Extract the (x, y) coordinate from the center of the cell holding the provided text.  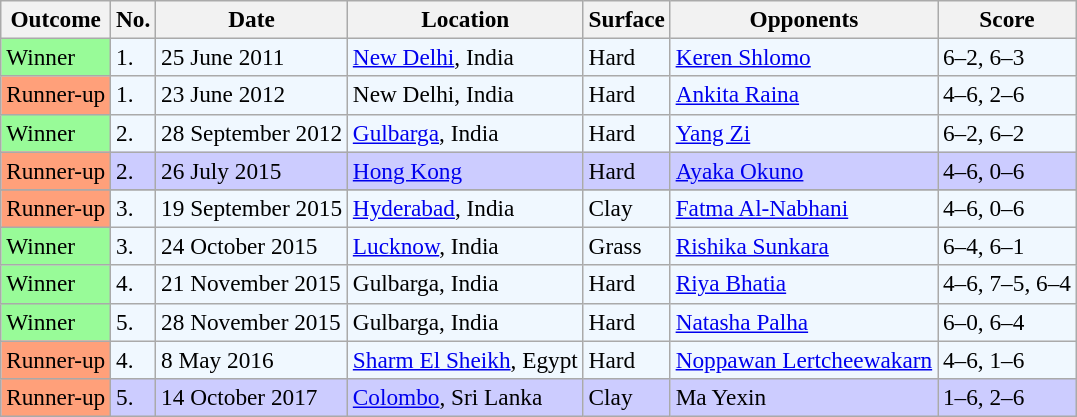
Sharm El Sheikh, Egypt (465, 359)
19 September 2015 (252, 208)
Score (1008, 19)
25 June 2011 (252, 57)
Opponents (804, 19)
Lucknow, India (465, 246)
Rishika Sunkara (804, 246)
Noppawan Lertcheewakarn (804, 359)
Hyderabad, India (465, 208)
14 October 2017 (252, 397)
Ma Yexin (804, 397)
6–4, 6–1 (1008, 246)
Yang Zi (804, 133)
4–6, 2–6 (1008, 95)
6–2, 6–3 (1008, 57)
23 June 2012 (252, 95)
Location (465, 19)
24 October 2015 (252, 246)
Ayaka Okuno (804, 170)
Date (252, 19)
Ankita Raina (804, 95)
1–6, 2–6 (1008, 397)
Riya Bhatia (804, 284)
21 November 2015 (252, 284)
Colombo, Sri Lanka (465, 397)
28 November 2015 (252, 322)
Grass (626, 246)
Natasha Palha (804, 322)
Fatma Al-Nabhani (804, 208)
4–6, 7–5, 6–4 (1008, 284)
Hong Kong (465, 170)
4–6, 1–6 (1008, 359)
Surface (626, 19)
Keren Shlomo (804, 57)
28 September 2012 (252, 133)
26 July 2015 (252, 170)
6–0, 6–4 (1008, 322)
No. (134, 19)
8 May 2016 (252, 359)
6–2, 6–2 (1008, 133)
Outcome (56, 19)
